Return (X, Y) of the center of cell containing provided text 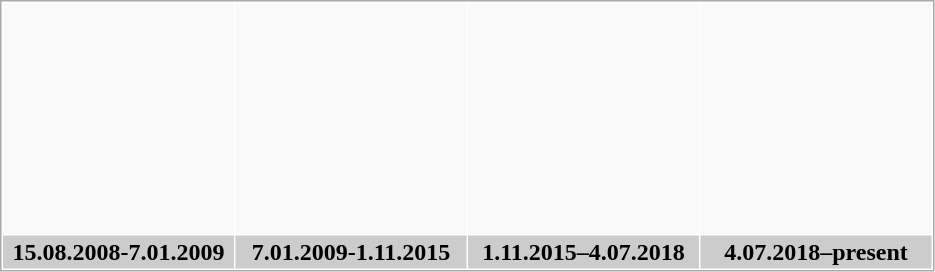
15.08.2008-7.01.2009 (118, 252)
1.11.2015–4.07.2018 (584, 252)
4.07.2018–present (816, 252)
7.01.2009-1.11.2015 (352, 252)
